From the cell containing the given text, extract its center point as (x, y) coordinate. 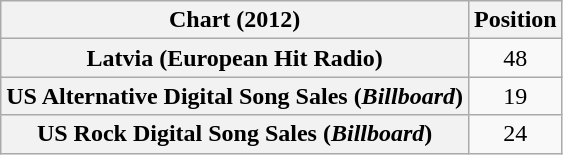
Chart (2012) (235, 20)
24 (515, 134)
Latvia (European Hit Radio) (235, 58)
19 (515, 96)
US Alternative Digital Song Sales (Billboard) (235, 96)
48 (515, 58)
Position (515, 20)
US Rock Digital Song Sales (Billboard) (235, 134)
